Identify which cell holds the provided text, then report its (X, Y) central coordinate. 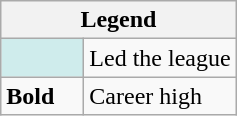
Bold (42, 96)
Led the league (160, 58)
Legend (118, 20)
Career high (160, 96)
